Output the (x, y) coordinate of the center of the cell containing the given text.  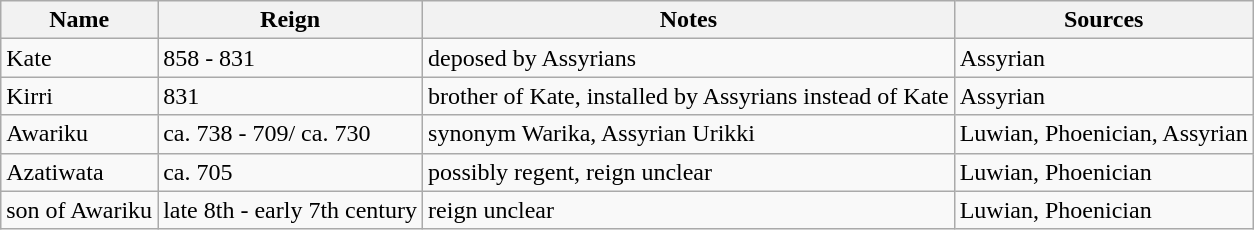
son of Awariku (80, 210)
Kirri (80, 96)
Sources (1104, 20)
Azatiwata (80, 172)
ca. 738 - 709/ ca. 730 (290, 134)
brother of Kate, installed by Assyrians instead of Kate (689, 96)
late 8th - early 7th century (290, 210)
synonym Warika, Assyrian Urikki (689, 134)
831 (290, 96)
reign unclear (689, 210)
Reign (290, 20)
Name (80, 20)
Luwian, Phoenician, Assyrian (1104, 134)
Awariku (80, 134)
Notes (689, 20)
deposed by Assyrians (689, 58)
Kate (80, 58)
858 - 831 (290, 58)
possibly regent, reign unclear (689, 172)
ca. 705 (290, 172)
